Detect which cell encompasses the target text, then output its (X, Y) center coordinate. 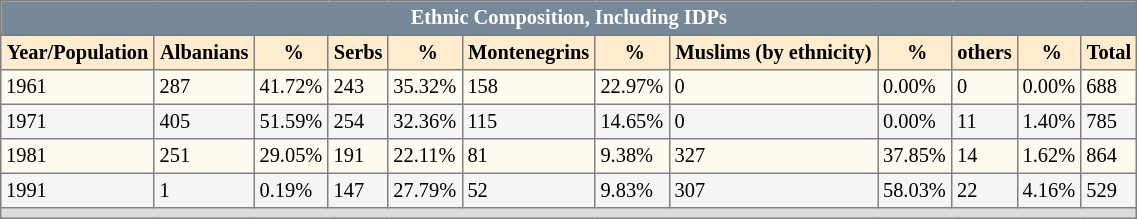
14.65% (632, 121)
1981 (78, 156)
9.38% (632, 156)
0.19% (291, 190)
Muslims (by ethnicity) (773, 52)
529 (1109, 190)
58.03% (915, 190)
785 (1109, 121)
1961 (78, 87)
158 (528, 87)
688 (1109, 87)
14 (984, 156)
Year/Population (78, 52)
254 (358, 121)
864 (1109, 156)
81 (528, 156)
Montenegrins (528, 52)
Serbs (358, 52)
1991 (78, 190)
41.72% (291, 87)
22.97% (632, 87)
51.59% (291, 121)
Albanians (204, 52)
1 (204, 190)
22 (984, 190)
405 (204, 121)
Ethnic Composition, Including IDPs (569, 18)
11 (984, 121)
37.85% (915, 156)
1.40% (1049, 121)
22.11% (425, 156)
1971 (78, 121)
251 (204, 156)
52 (528, 190)
307 (773, 190)
32.36% (425, 121)
others (984, 52)
1.62% (1049, 156)
115 (528, 121)
147 (358, 190)
9.83% (632, 190)
191 (358, 156)
4.16% (1049, 190)
287 (204, 87)
29.05% (291, 156)
35.32% (425, 87)
Total (1109, 52)
327 (773, 156)
243 (358, 87)
27.79% (425, 190)
